Detect which cell encompasses the target text, then output its (X, Y) center coordinate. 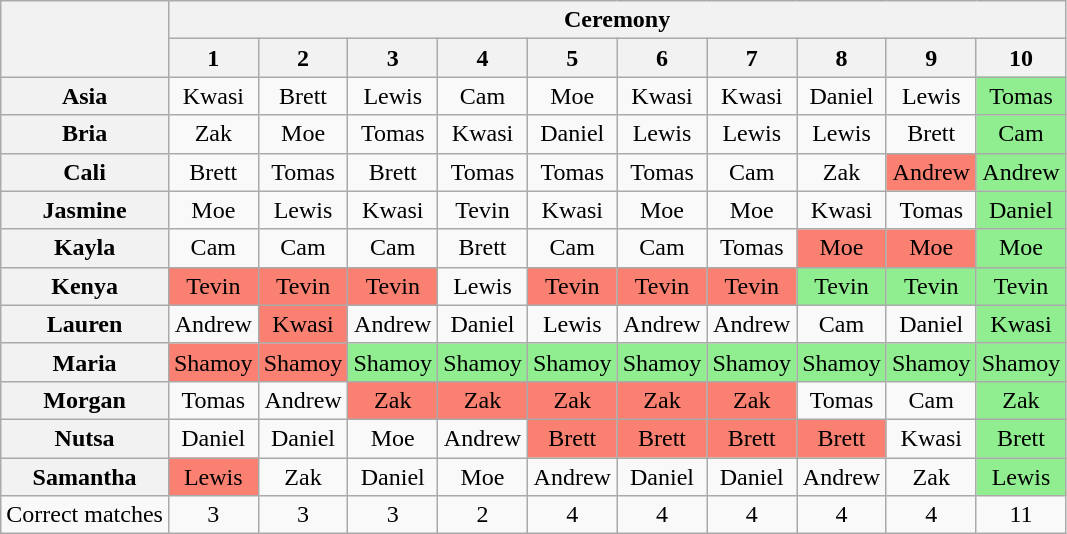
Maria (85, 362)
Asia (85, 96)
Lauren (85, 324)
Ceremony (616, 20)
Bria (85, 134)
Kayla (85, 248)
11 (1021, 515)
7 (752, 58)
Kenya (85, 286)
Cali (85, 172)
5 (572, 58)
Morgan (85, 400)
10 (1021, 58)
8 (842, 58)
9 (931, 58)
6 (662, 58)
1 (213, 58)
Jasmine (85, 210)
Nutsa (85, 438)
Samantha (85, 477)
Correct matches (85, 515)
